Return the (X, Y) coordinate for the center point of the cell that contains the specified text.  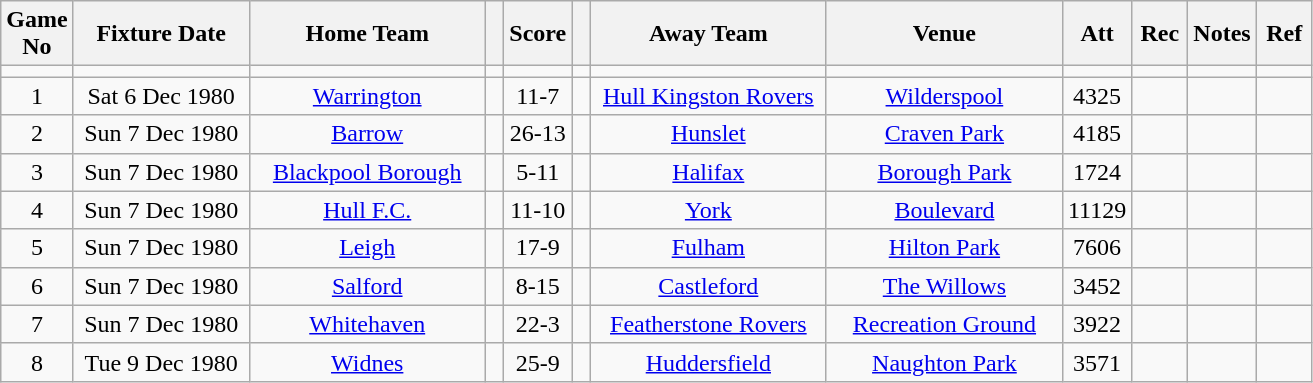
Boulevard (944, 210)
3452 (1096, 286)
Hunslet (708, 134)
Sat 6 Dec 1980 (161, 96)
Rec (1160, 34)
Naughton Park (944, 362)
4325 (1096, 96)
Halifax (708, 172)
The Willows (944, 286)
Blackpool Borough (367, 172)
3 (37, 172)
Fixture Date (161, 34)
Warrington (367, 96)
York (708, 210)
Barrow (367, 134)
4 (37, 210)
Score (538, 34)
Hilton Park (944, 248)
Away Team (708, 34)
Att (1096, 34)
22-3 (538, 324)
8-15 (538, 286)
4185 (1096, 134)
Fulham (708, 248)
Widnes (367, 362)
Whitehaven (367, 324)
6 (37, 286)
8 (37, 362)
11-7 (538, 96)
Borough Park (944, 172)
7 (37, 324)
26-13 (538, 134)
Venue (944, 34)
Salford (367, 286)
Notes (1222, 34)
11129 (1096, 210)
Featherstone Rovers (708, 324)
1 (37, 96)
Craven Park (944, 134)
1724 (1096, 172)
17-9 (538, 248)
Home Team (367, 34)
Hull Kingston Rovers (708, 96)
Tue 9 Dec 1980 (161, 362)
7606 (1096, 248)
Wilderspool (944, 96)
2 (37, 134)
3571 (1096, 362)
5 (37, 248)
25-9 (538, 362)
Ref (1284, 34)
Game No (37, 34)
3922 (1096, 324)
Hull F.C. (367, 210)
Leigh (367, 248)
5-11 (538, 172)
Castleford (708, 286)
Recreation Ground (944, 324)
Huddersfield (708, 362)
11-10 (538, 210)
